Provide the (x, y) coordinate of the cell's center where the given text is located.  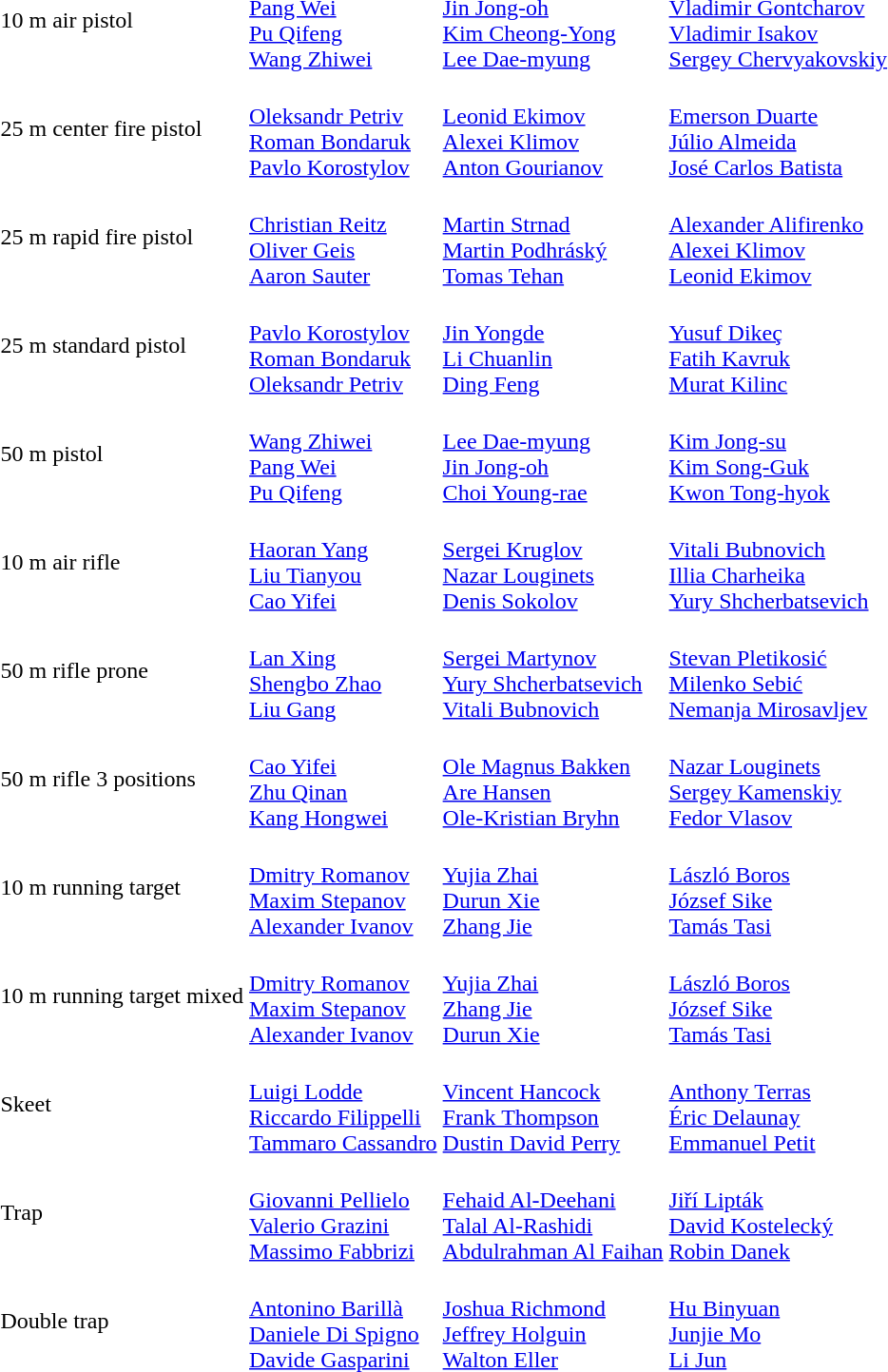
Christian ReitzOliver GeisAaron Sauter (344, 238)
Cao YifeiZhu QinanKang Hongwei (344, 780)
Jin YongdeLi ChuanlinDing Feng (553, 346)
Luigi LoddeRiccardo FilippelliTammaro Cassandro (344, 1105)
Lan XingShengbo ZhaoLiu Gang (344, 671)
Yujia ZhaiDurun XieZhang Jie (553, 888)
Yujia ZhaiZhang JieDurun Xie (553, 996)
Sergei MartynovYury ShcherbatsevichVitali Bubnovich (553, 671)
Haoran YangLiu TianyouCao Yifei (344, 563)
Leonid EkimovAlexei KlimovAnton Gourianov (553, 129)
Wang ZhiweiPang WeiPu Qifeng (344, 454)
Fehaid Al-DeehaniTalal Al-RashidiAbdulrahman Al Faihan (553, 1213)
Martin StrnadMartin PodhráskýTomas Tehan (553, 238)
Ole Magnus BakkenAre HansenOle-Kristian Bryhn (553, 780)
Sergei KruglovNazar LouginetsDenis Sokolov (553, 563)
Pavlo KorostylovRoman BondarukOleksandr Petriv (344, 346)
Giovanni PellieloValerio GraziniMassimo Fabbrizi (344, 1213)
Lee Dae-myungJin Jong-ohChoi Young-rae (553, 454)
Vincent HancockFrank ThompsonDustin David Perry (553, 1105)
Oleksandr PetrivRoman BondarukPavlo Korostylov (344, 129)
